Scan for the cell matching the given text and deliver its [X, Y] coordinate at center. 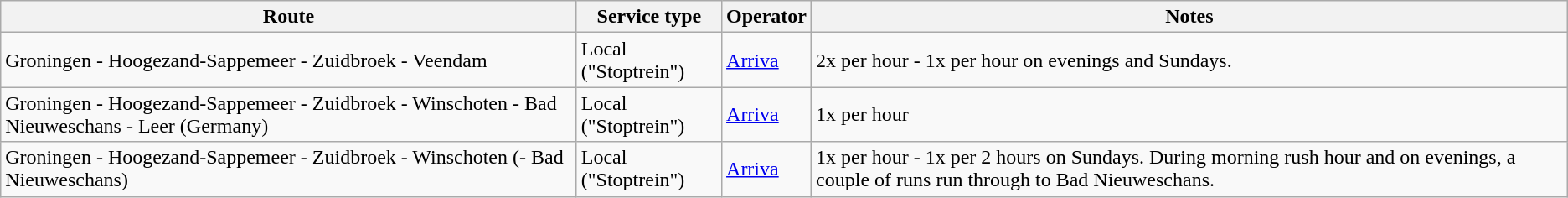
Groningen - Hoogezand-Sappemeer - Zuidbroek - Winschoten - Bad Nieuweschans - Leer (Germany) [288, 114]
Notes [1189, 17]
1x per hour - 1x per 2 hours on Sundays. During morning rush hour and on evenings, a couple of runs run through to Bad Nieuweschans. [1189, 169]
2x per hour - 1x per hour on evenings and Sundays. [1189, 60]
Groningen - Hoogezand-Sappemeer - Zuidbroek - Winschoten (- Bad Nieuweschans) [288, 169]
1x per hour [1189, 114]
Service type [648, 17]
Groningen - Hoogezand-Sappemeer - Zuidbroek - Veendam [288, 60]
Route [288, 17]
Operator [767, 17]
